Provide the (X, Y) coordinate of the cell's center where the given text is located.  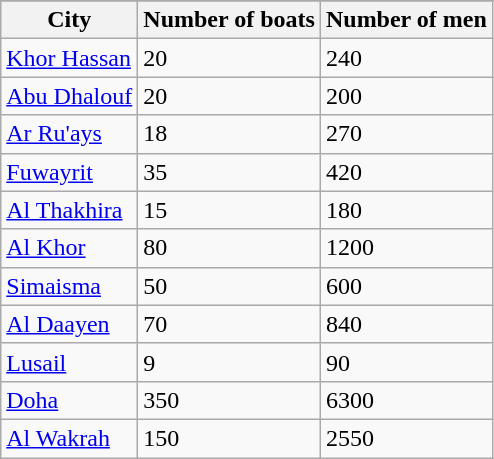
Number of boats (230, 20)
18 (230, 134)
Al Khor (70, 248)
50 (230, 286)
Al Daayen (70, 324)
Al Wakrah (70, 438)
840 (406, 324)
270 (406, 134)
350 (230, 400)
Doha (70, 400)
180 (406, 210)
600 (406, 286)
15 (230, 210)
City (70, 20)
Number of men (406, 20)
80 (230, 248)
90 (406, 362)
Lusail (70, 362)
Fuwayrit (70, 172)
Khor Hassan (70, 58)
240 (406, 58)
Abu Dhalouf (70, 96)
200 (406, 96)
2550 (406, 438)
35 (230, 172)
6300 (406, 400)
1200 (406, 248)
9 (230, 362)
Simaisma (70, 286)
Al Thakhira (70, 210)
420 (406, 172)
Ar Ru'ays (70, 134)
150 (230, 438)
70 (230, 324)
